Identify which cell holds the provided text, then report its (x, y) central coordinate. 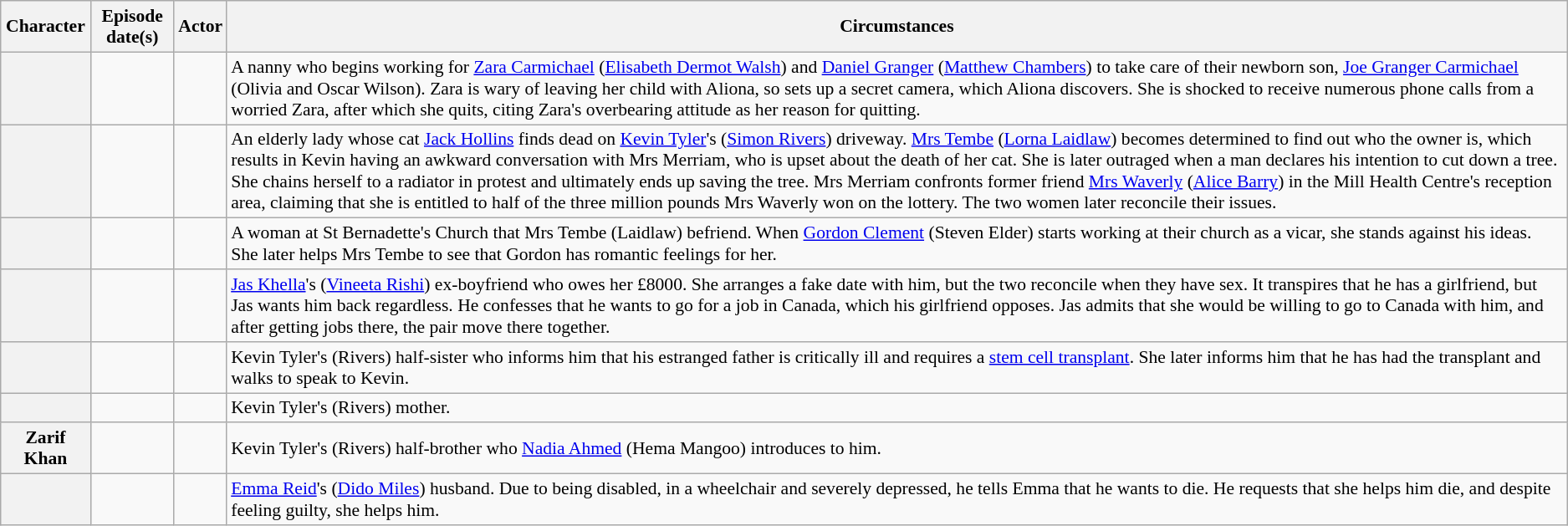
Kevin Tyler's (Rivers) half-brother who Nadia Ahmed (Hema Mangoo) introduces to him. (896, 448)
Zarif Khan (45, 448)
Episode date(s) (132, 27)
Kevin Tyler's (Rivers) mother. (896, 408)
Circumstances (896, 27)
Actor (201, 27)
Character (45, 27)
